Extract the [x, y] coordinate from the center of the cell holding the provided text.  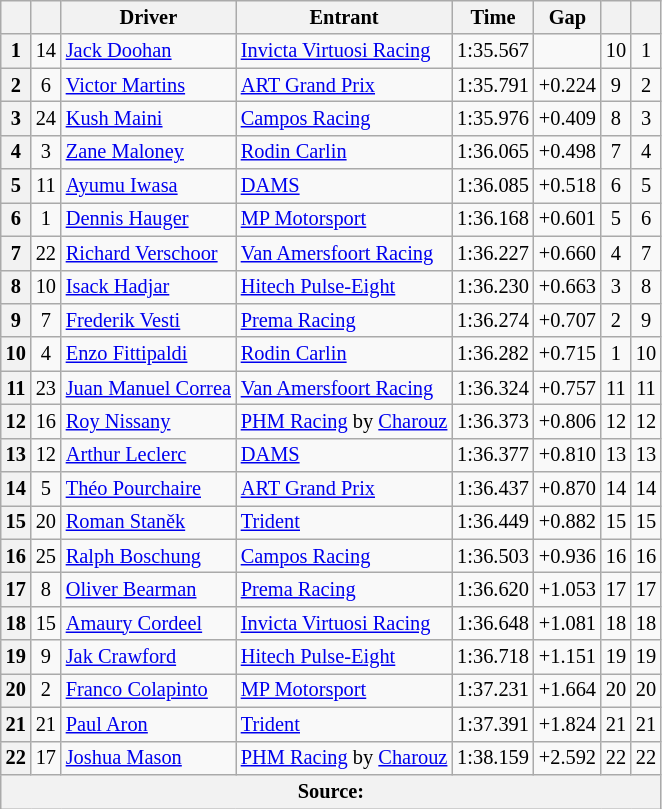
+1.664 [568, 690]
24 [46, 118]
1:36.648 [493, 623]
Dennis Hauger [148, 219]
+0.870 [568, 489]
Ayumu Iwasa [148, 186]
+0.663 [568, 287]
Ralph Boschung [148, 556]
+0.882 [568, 522]
+0.707 [568, 320]
Théo Pourchaire [148, 489]
+0.409 [568, 118]
Time [493, 17]
1:36.282 [493, 354]
1:36.503 [493, 556]
1:36.377 [493, 455]
1:38.159 [493, 758]
+1.824 [568, 724]
Arthur Leclerc [148, 455]
1:35.976 [493, 118]
Franco Colapinto [148, 690]
1:36.065 [493, 152]
1:36.230 [493, 287]
1:36.274 [493, 320]
1:37.391 [493, 724]
Victor Martins [148, 85]
+0.810 [568, 455]
+0.757 [568, 388]
Roy Nissany [148, 421]
+1.151 [568, 657]
Enzo Fittipaldi [148, 354]
Paul Aron [148, 724]
1:36.227 [493, 253]
+0.660 [568, 253]
1:36.449 [493, 522]
Jack Doohan [148, 51]
+0.715 [568, 354]
+0.518 [568, 186]
23 [46, 388]
+0.224 [568, 85]
Frederik Vesti [148, 320]
1:36.085 [493, 186]
1:35.567 [493, 51]
+0.498 [568, 152]
+1.053 [568, 589]
1:37.231 [493, 690]
Richard Verschoor [148, 253]
Driver [148, 17]
1:36.324 [493, 388]
Entrant [344, 17]
+0.601 [568, 219]
Amaury Cordeel [148, 623]
1:36.620 [493, 589]
Kush Maini [148, 118]
Zane Maloney [148, 152]
Gap [568, 17]
Oliver Bearman [148, 589]
Jak Crawford [148, 657]
Juan Manuel Correa [148, 388]
25 [46, 556]
Source: [331, 791]
+0.936 [568, 556]
1:36.168 [493, 219]
Isack Hadjar [148, 287]
1:36.373 [493, 421]
+1.081 [568, 623]
Roman Staněk [148, 522]
Joshua Mason [148, 758]
1:36.437 [493, 489]
1:35.791 [493, 85]
1:36.718 [493, 657]
+2.592 [568, 758]
+0.806 [568, 421]
